Scan for the cell matching the given text and deliver its [X, Y] coordinate at center. 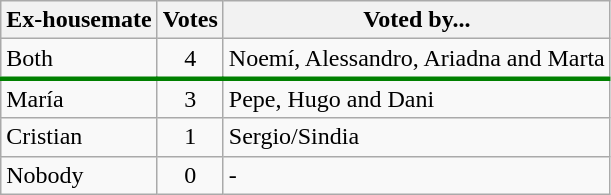
Voted by... [416, 20]
Cristian [79, 137]
Ex-housemate [79, 20]
Nobody [79, 175]
Pepe, Hugo and Dani [416, 98]
María [79, 98]
1 [190, 137]
- [416, 175]
Both [79, 59]
Sergio/Sindia [416, 137]
4 [190, 59]
Votes [190, 20]
3 [190, 98]
0 [190, 175]
Noemí, Alessandro, Ariadna and Marta [416, 59]
